Pinpoint the cell where the given text exists, returning its [X, Y] midpoint coordinate. 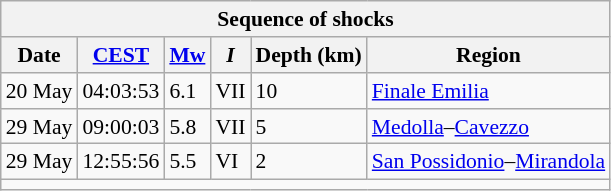
San Possidonio–Mirandola [488, 162]
I [230, 55]
12:55:56 [120, 162]
Finale Emilia [488, 91]
5 [309, 126]
09:00:03 [120, 126]
5.5 [187, 162]
04:03:53 [120, 91]
Medolla–Cavezzo [488, 126]
Region [488, 55]
10 [309, 91]
2 [309, 162]
6.1 [187, 91]
Mw [187, 55]
5.8 [187, 126]
VI [230, 162]
Depth (km) [309, 55]
CEST [120, 55]
20 May [40, 91]
Sequence of shocks [306, 19]
Date [40, 55]
